Search for the cell housing the specified text and yield its (X, Y) center coordinate. 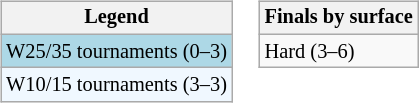
Hard (3–6) (339, 51)
Finals by surface (339, 18)
W10/15 tournaments (3–3) (116, 85)
W25/35 tournaments (0–3) (116, 51)
Legend (116, 18)
